For the text-containing cell, return its midpoint in (x, y) coordinate format. 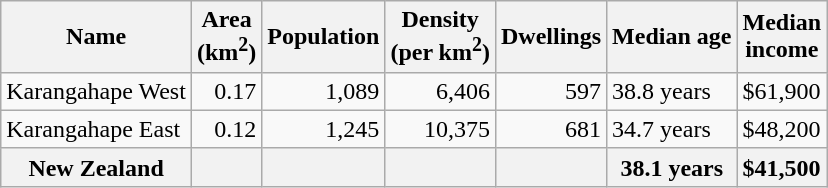
38.1 years (672, 167)
1,245 (324, 129)
New Zealand (96, 167)
Karangahape West (96, 91)
Density(per km2) (440, 37)
Medianincome (782, 37)
Dwellings (550, 37)
10,375 (440, 129)
$61,900 (782, 91)
0.17 (226, 91)
$41,500 (782, 167)
$48,200 (782, 129)
597 (550, 91)
0.12 (226, 129)
1,089 (324, 91)
Name (96, 37)
Karangahape East (96, 129)
34.7 years (672, 129)
681 (550, 129)
Median age (672, 37)
38.8 years (672, 91)
6,406 (440, 91)
Area(km2) (226, 37)
Population (324, 37)
